Determine the (X, Y) coordinate at the center of the cell enclosing the given text.  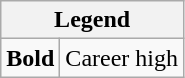
Bold (30, 58)
Legend (92, 20)
Career high (122, 58)
